Return the [X, Y] coordinate for the center point of the cell that contains the specified text.  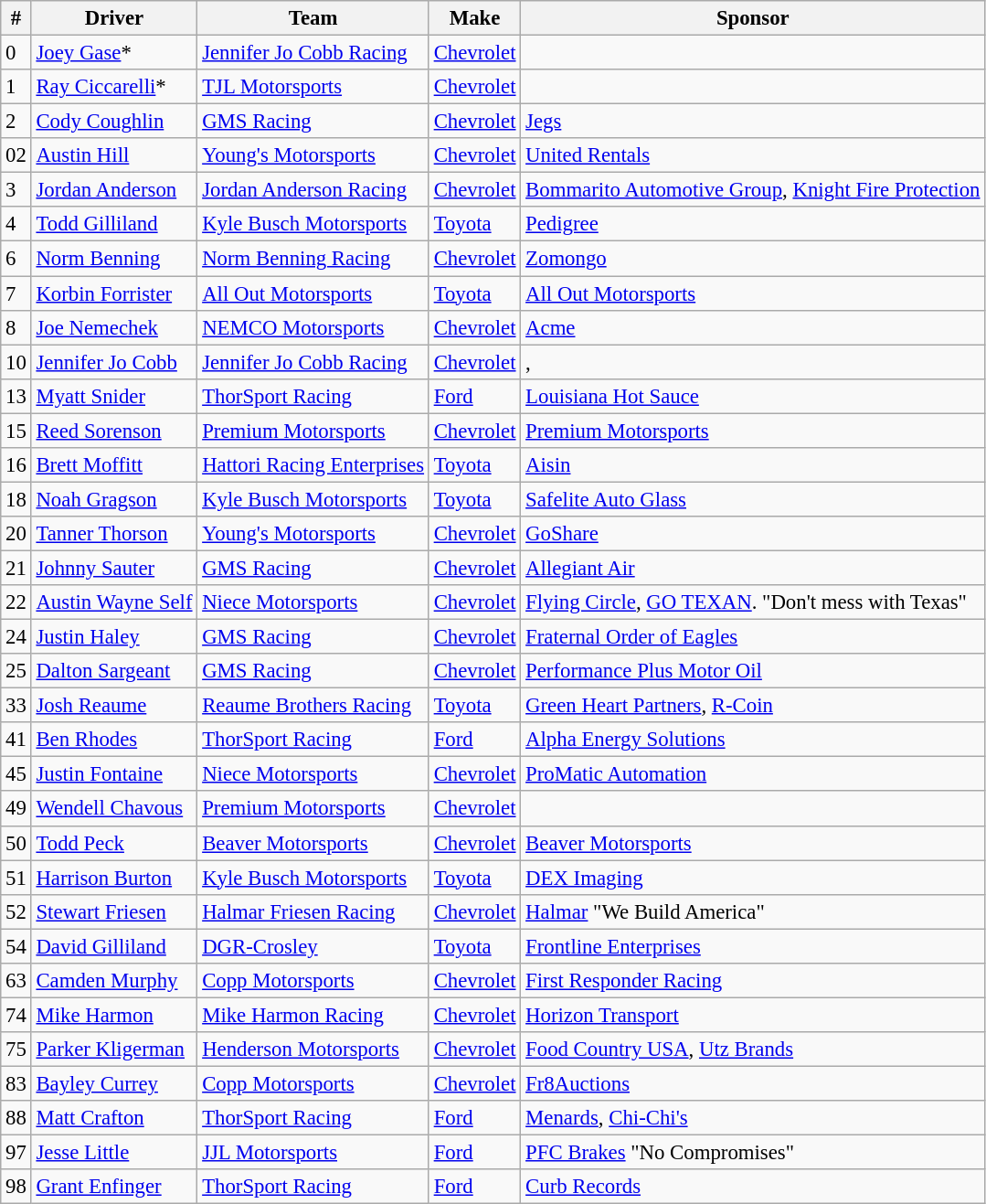
Reed Sorenson [114, 431]
United Rentals [753, 155]
Joey Gase* [114, 53]
Aisin [753, 465]
13 [16, 396]
Performance Plus Motor Oil [753, 671]
Acme [753, 327]
6 [16, 259]
Henderson Motorsports [313, 1050]
0 [16, 53]
Driver [114, 18]
Zomongo [753, 259]
Joe Nemechek [114, 327]
3 [16, 190]
Brett Moffitt [114, 465]
Halmar Friesen Racing [313, 911]
Dalton Sargeant [114, 671]
Jesse Little [114, 1153]
Stewart Friesen [114, 911]
Make [474, 18]
David Gilliland [114, 946]
Norm Benning [114, 259]
Austin Hill [114, 155]
Sponsor [753, 18]
Safelite Auto Glass [753, 499]
Halmar "We Build America" [753, 911]
24 [16, 637]
Cody Coughlin [114, 122]
, [753, 362]
Todd Peck [114, 843]
Horizon Transport [753, 1015]
49 [16, 809]
Myatt Snider [114, 396]
10 [16, 362]
Hattori Racing Enterprises [313, 465]
8 [16, 327]
41 [16, 740]
15 [16, 431]
Jordan Anderson [114, 190]
Green Heart Partners, R-Coin [753, 706]
Camden Murphy [114, 981]
Fraternal Order of Eagles [753, 637]
4 [16, 224]
63 [16, 981]
33 [16, 706]
Fr8Auctions [753, 1083]
First Responder Racing [753, 981]
NEMCO Motorsports [313, 327]
Mike Harmon Racing [313, 1015]
Jegs [753, 122]
# [16, 18]
Todd Gilliland [114, 224]
Norm Benning Racing [313, 259]
Mike Harmon [114, 1015]
74 [16, 1015]
22 [16, 602]
Menards, Chi-Chi's [753, 1118]
Frontline Enterprises [753, 946]
52 [16, 911]
Austin Wayne Self [114, 602]
54 [16, 946]
Justin Haley [114, 637]
50 [16, 843]
Grant Enfinger [114, 1187]
18 [16, 499]
98 [16, 1187]
88 [16, 1118]
02 [16, 155]
Ben Rhodes [114, 740]
Parker Kligerman [114, 1050]
21 [16, 568]
Food Country USA, Utz Brands [753, 1050]
Ray Ciccarelli* [114, 87]
ProMatic Automation [753, 774]
Flying Circle, GO TEXAN. "Don't mess with Texas" [753, 602]
Bommarito Automotive Group, Knight Fire Protection [753, 190]
DEX Imaging [753, 878]
16 [16, 465]
25 [16, 671]
75 [16, 1050]
Alpha Energy Solutions [753, 740]
Josh Reaume [114, 706]
Allegiant Air [753, 568]
Harrison Burton [114, 878]
PFC Brakes "No Compromises" [753, 1153]
83 [16, 1083]
DGR-Crosley [313, 946]
7 [16, 293]
Jordan Anderson Racing [313, 190]
Korbin Forrister [114, 293]
Team [313, 18]
45 [16, 774]
51 [16, 878]
Bayley Currey [114, 1083]
Jennifer Jo Cobb [114, 362]
1 [16, 87]
Louisiana Hot Sauce [753, 396]
Justin Fontaine [114, 774]
20 [16, 534]
2 [16, 122]
GoShare [753, 534]
Johnny Sauter [114, 568]
Curb Records [753, 1187]
TJL Motorsports [313, 87]
Reaume Brothers Racing [313, 706]
97 [16, 1153]
Tanner Thorson [114, 534]
Pedigree [753, 224]
Wendell Chavous [114, 809]
JJL Motorsports [313, 1153]
Matt Crafton [114, 1118]
Noah Gragson [114, 499]
